Pinpoint the cell where the given text exists, returning its [X, Y] midpoint coordinate. 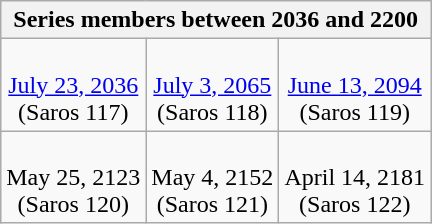
July 23, 2036(Saros 117) [74, 85]
April 14, 2181(Saros 122) [355, 177]
May 4, 2152(Saros 121) [212, 177]
May 25, 2123(Saros 120) [74, 177]
June 13, 2094(Saros 119) [355, 85]
Series members between 2036 and 2200 [216, 20]
July 3, 2065(Saros 118) [212, 85]
